Detect which cell encompasses the target text, then output its [x, y] center coordinate. 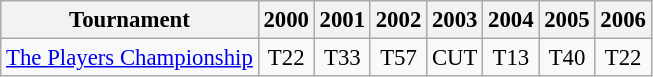
2000 [286, 20]
T33 [342, 58]
T57 [398, 58]
Tournament [130, 20]
2003 [455, 20]
T13 [511, 58]
2005 [567, 20]
2002 [398, 20]
CUT [455, 58]
The Players Championship [130, 58]
T40 [567, 58]
2004 [511, 20]
2001 [342, 20]
2006 [623, 20]
